Extract the (x, y) coordinate from the center of the cell holding the provided text.  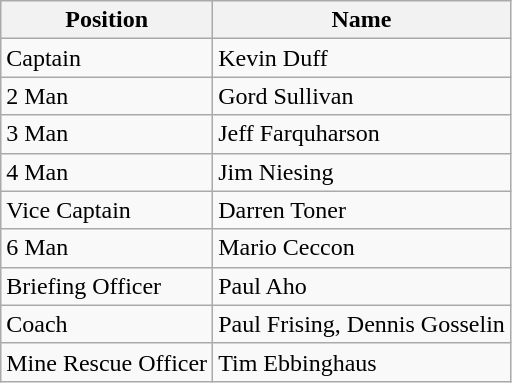
Paul Aho (362, 286)
Jim Niesing (362, 172)
Jeff Farquharson (362, 134)
Captain (107, 58)
2 Man (107, 96)
Name (362, 20)
Briefing Officer (107, 286)
Vice Captain (107, 210)
Darren Toner (362, 210)
Tim Ebbinghaus (362, 362)
Kevin Duff (362, 58)
Paul Frising, Dennis Gosselin (362, 324)
Mine Rescue Officer (107, 362)
3 Man (107, 134)
Position (107, 20)
Gord Sullivan (362, 96)
4 Man (107, 172)
Mario Ceccon (362, 248)
6 Man (107, 248)
Coach (107, 324)
